Return [x, y] of the center of cell containing provided text 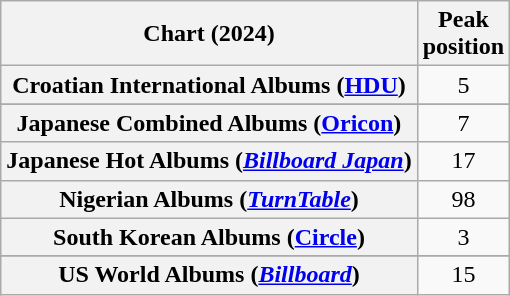
Peakposition [463, 34]
Chart (2024) [209, 34]
5 [463, 85]
17 [463, 161]
US World Albums (Billboard) [209, 275]
Japanese Hot Albums (Billboard Japan) [209, 161]
Nigerian Albums (TurnTable) [209, 199]
3 [463, 237]
Croatian International Albums (HDU) [209, 85]
15 [463, 275]
98 [463, 199]
Japanese Combined Albums (Oricon) [209, 123]
South Korean Albums (Circle) [209, 237]
7 [463, 123]
